Search for the cell housing the specified text and yield its [X, Y] center coordinate. 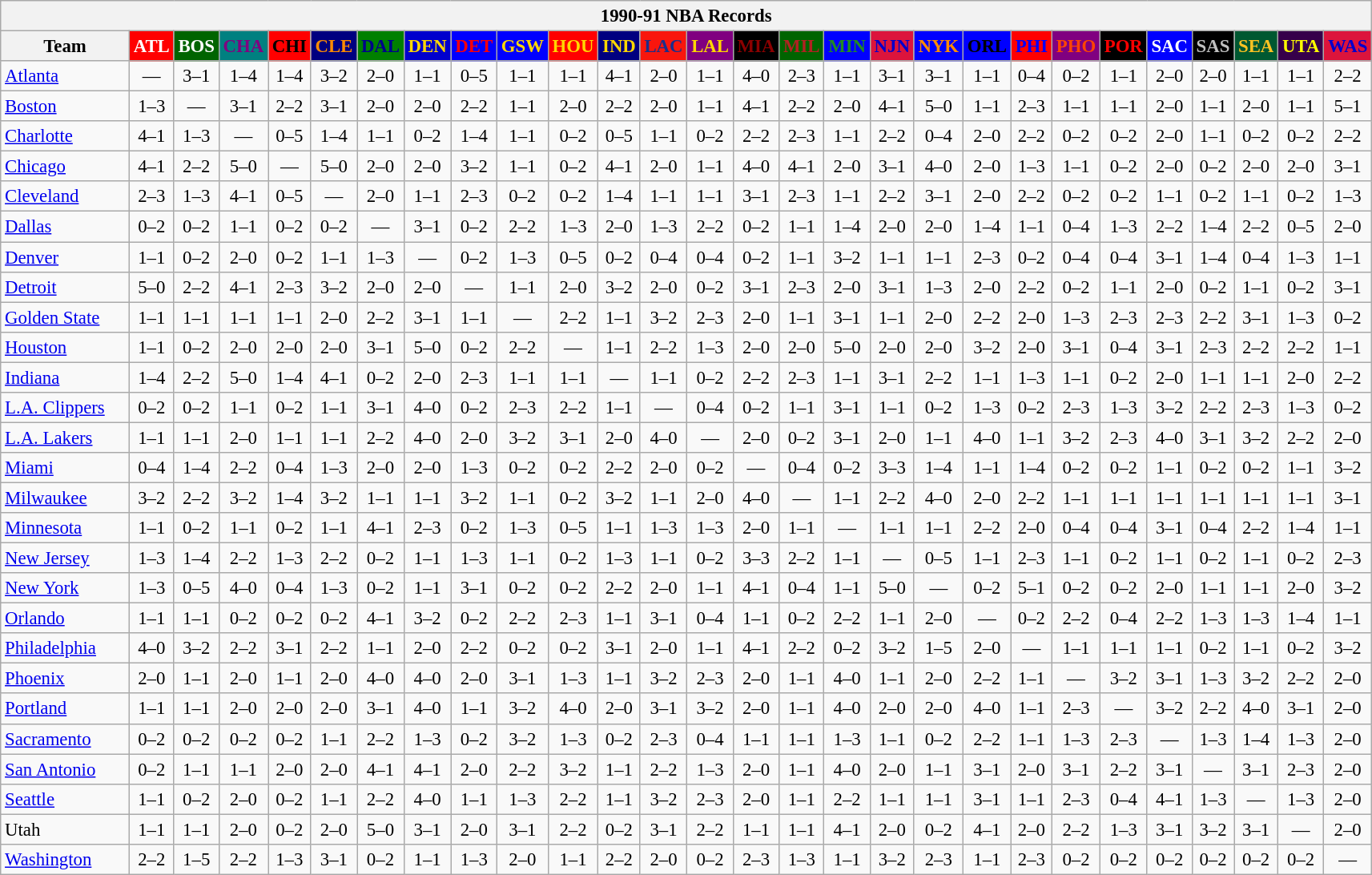
WAS [1348, 46]
HOU [573, 46]
Indiana [66, 377]
Cleveland [66, 196]
DAL [381, 46]
ORL [987, 46]
Seattle [66, 799]
Portland [66, 709]
GSW [522, 46]
1990-91 NBA Records [686, 16]
San Antonio [66, 769]
Boston [66, 107]
DEN [428, 46]
New York [66, 588]
PHO [1076, 46]
Team [66, 46]
Chicago [66, 167]
POR [1123, 46]
Dallas [66, 227]
Sacramento [66, 739]
PHI [1032, 46]
BOS [196, 46]
Minnesota [66, 528]
SAS [1213, 46]
Philadelphia [66, 648]
NJN [892, 46]
Denver [66, 257]
MIN [847, 46]
Orlando [66, 619]
Utah [66, 829]
CLE [333, 46]
Milwaukee [66, 498]
UTA [1301, 46]
NYK [939, 46]
Atlanta [66, 76]
Phoenix [66, 679]
LAC [663, 46]
Golden State [66, 317]
MIL [802, 46]
SEA [1256, 46]
L.A. Lakers [66, 437]
CHI [289, 46]
IND [619, 46]
Miami [66, 468]
SAC [1169, 46]
Charlotte [66, 136]
L.A. Clippers [66, 408]
Houston [66, 347]
DET [474, 46]
LAL [710, 46]
MIA [756, 46]
ATL [151, 46]
Washington [66, 860]
New Jersey [66, 558]
CHA [243, 46]
Detroit [66, 287]
